Extract the (x, y) coordinate from the center of the cell holding the provided text.  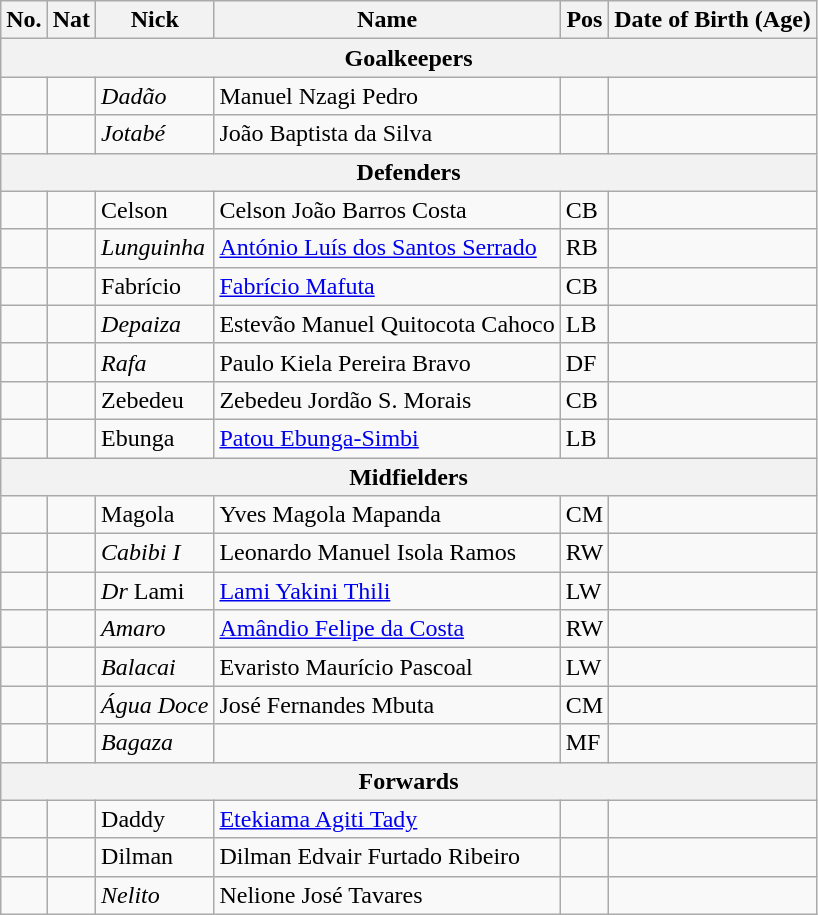
Cabibi I (155, 553)
Daddy (155, 819)
Nat (71, 20)
MF (584, 743)
Nick (155, 20)
No. (24, 20)
Ebunga (155, 438)
Nelione José Tavares (387, 895)
Celson (155, 210)
Forwards (409, 781)
Dadão (155, 96)
António Luís dos Santos Serrado (387, 248)
Celson João Barros Costa (387, 210)
José Fernandes Mbuta (387, 705)
Manuel Nzagi Pedro (387, 96)
Água Doce (155, 705)
Dilman Edvair Furtado Ribeiro (387, 857)
Goalkeepers (409, 58)
Nelito (155, 895)
Dr Lami (155, 591)
João Baptista da Silva (387, 134)
Leonardo Manuel Isola Ramos (387, 553)
Lami Yakini Thili (387, 591)
DF (584, 362)
Depaiza (155, 324)
Bagaza (155, 743)
Dilman (155, 857)
Amândio Felipe da Costa (387, 629)
Defenders (409, 172)
Balacai (155, 667)
Fabrício Mafuta (387, 286)
Pos (584, 20)
Name (387, 20)
Evaristo Maurício Pascoal (387, 667)
Paulo Kiela Pereira Bravo (387, 362)
Patou Ebunga-Simbi (387, 438)
Zebedeu (155, 400)
Fabrício (155, 286)
Estevão Manuel Quitocota Cahoco (387, 324)
Etekiama Agiti Tady (387, 819)
Yves Magola Mapanda (387, 515)
Magola (155, 515)
Rafa (155, 362)
RB (584, 248)
Midfielders (409, 477)
Date of Birth (Age) (713, 20)
Lunguinha (155, 248)
Amaro (155, 629)
Zebedeu Jordão S. Morais (387, 400)
Jotabé (155, 134)
